Return the (x, y) coordinate for the center point of the cell that contains the specified text.  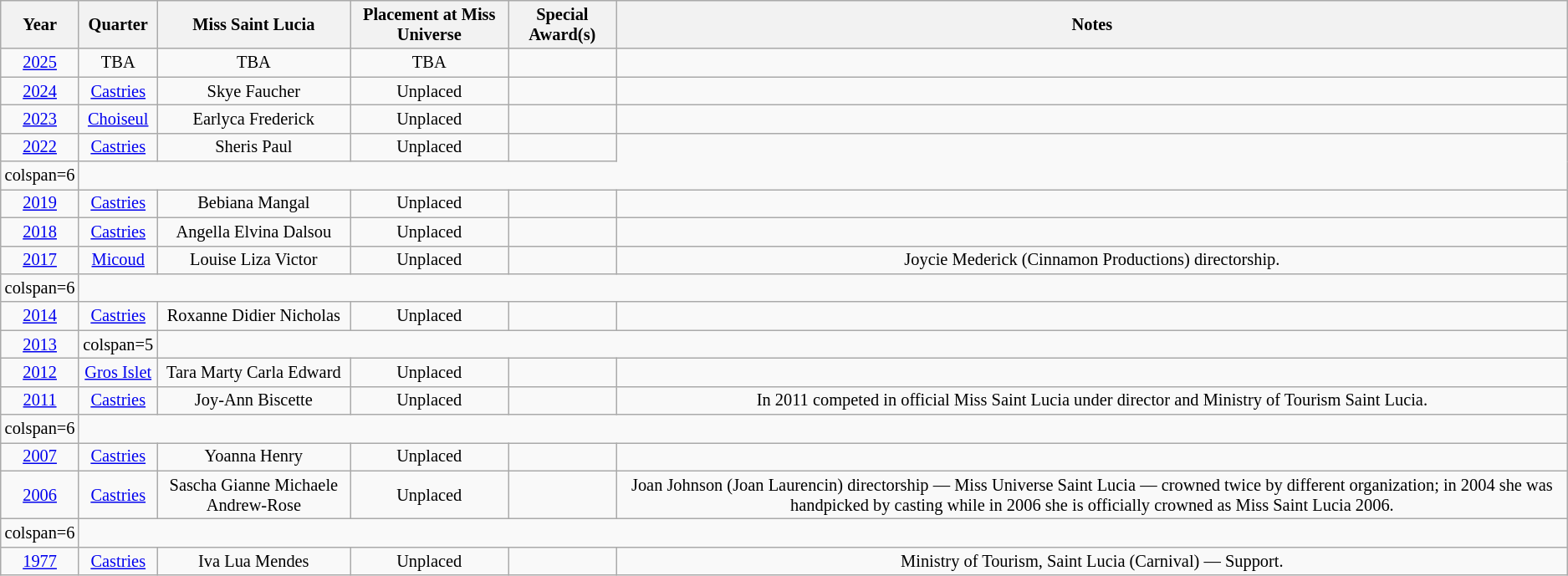
Roxanne Didier Nicholas (254, 316)
2018 (40, 232)
Ministry of Tourism, Saint Lucia (Carnival) — Support. (1092, 561)
Gros Islet (118, 372)
Miss Saint Lucia (254, 24)
2019 (40, 203)
Yoanna Henry (254, 456)
Sascha Gianne Michaele Andrew-Rose (254, 495)
Special Award(s) (562, 24)
2025 (40, 63)
In 2011 competed in official Miss Saint Lucia under director and Ministry of Tourism Saint Lucia. (1092, 400)
2013 (40, 344)
2011 (40, 400)
1977 (40, 561)
2023 (40, 119)
2017 (40, 260)
Joy-Ann Biscette (254, 400)
Choiseul (118, 119)
Iva Lua Mendes (254, 561)
Louise Liza Victor (254, 260)
Bebiana Mangal (254, 203)
Year (40, 24)
2024 (40, 91)
Earlyca Frederick (254, 119)
2007 (40, 456)
Tara Marty Carla Edward (254, 372)
Joycie Mederick (Cinnamon Productions) directorship. (1092, 260)
Sheris Paul (254, 147)
colspan=5 (118, 344)
Placement at Miss Universe (430, 24)
Quarter (118, 24)
Angella Elvina Dalsou (254, 232)
2022 (40, 147)
2012 (40, 372)
2006 (40, 495)
Notes (1092, 24)
2014 (40, 316)
Micoud (118, 260)
Skye Faucher (254, 91)
